Pinpoint the cell where the given text exists, returning its (X, Y) midpoint coordinate. 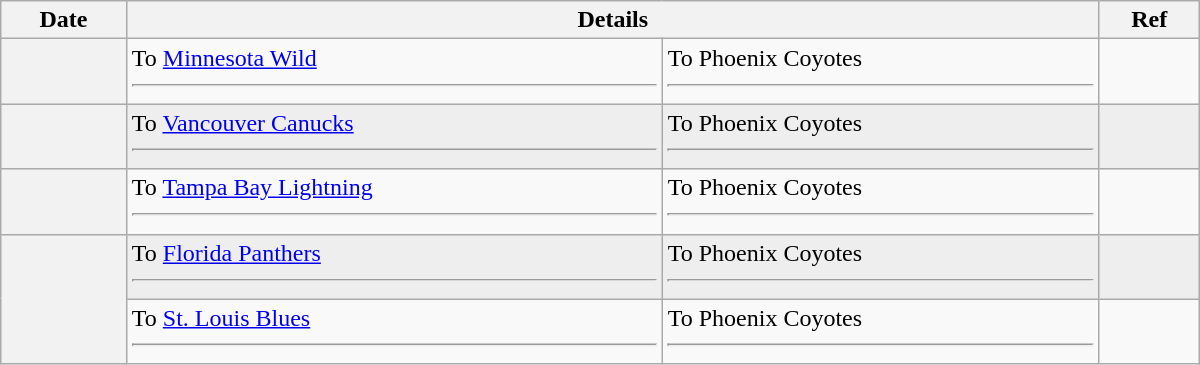
Ref (1149, 20)
To Vancouver Canucks (394, 136)
To Tampa Bay Lightning (394, 202)
Details (612, 20)
To Florida Panthers (394, 266)
Date (64, 20)
To Minnesota Wild (394, 72)
To St. Louis Blues (394, 332)
